Extract the [x, y] coordinate from the center of the cell holding the provided text.  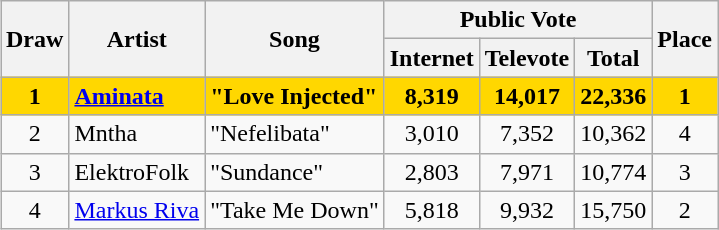
"Sundance" [295, 172]
"Nefelibata" [295, 134]
5,818 [432, 210]
Draw [34, 39]
Total [614, 58]
Markus Riva [137, 210]
ElektroFolk [137, 172]
10,362 [614, 134]
"Take Me Down" [295, 210]
15,750 [614, 210]
8,319 [432, 96]
Artist [137, 39]
14,017 [526, 96]
22,336 [614, 96]
2,803 [432, 172]
Internet [432, 58]
3,010 [432, 134]
9,932 [526, 210]
10,774 [614, 172]
7,352 [526, 134]
7,971 [526, 172]
Place [685, 39]
"Love Injected" [295, 96]
Televote [526, 58]
Aminata [137, 96]
Public Vote [518, 20]
Song [295, 39]
Mntha [137, 134]
